For the text-containing cell, return its midpoint in (x, y) coordinate format. 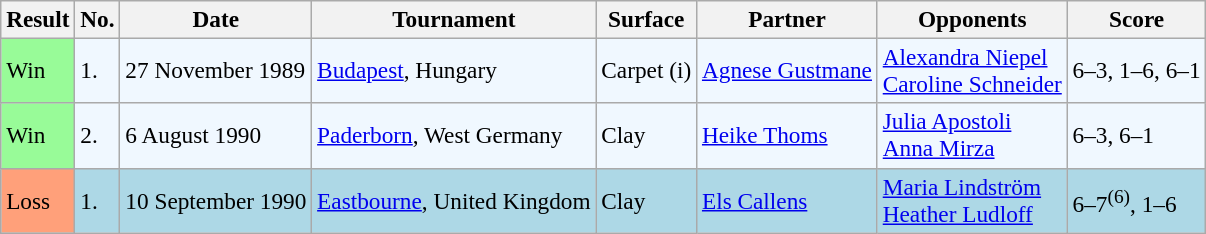
Heike Thoms (788, 136)
Maria Lindström Heather Ludloff (972, 200)
Paderborn, West Germany (454, 136)
Tournament (454, 19)
Opponents (972, 19)
Partner (788, 19)
Result (38, 19)
Alexandra Niepel Caroline Schneider (972, 70)
Surface (646, 19)
6–7(6), 1–6 (1136, 200)
10 September 1990 (216, 200)
Carpet (i) (646, 70)
No. (98, 19)
Agnese Gustmane (788, 70)
Date (216, 19)
Score (1136, 19)
6–3, 1–6, 6–1 (1136, 70)
Julia Apostoli Anna Mirza (972, 136)
2. (98, 136)
27 November 1989 (216, 70)
6 August 1990 (216, 136)
Els Callens (788, 200)
6–3, 6–1 (1136, 136)
Budapest, Hungary (454, 70)
Eastbourne, United Kingdom (454, 200)
Loss (38, 200)
